Extract the [X, Y] coordinate from the center of the cell holding the provided text.  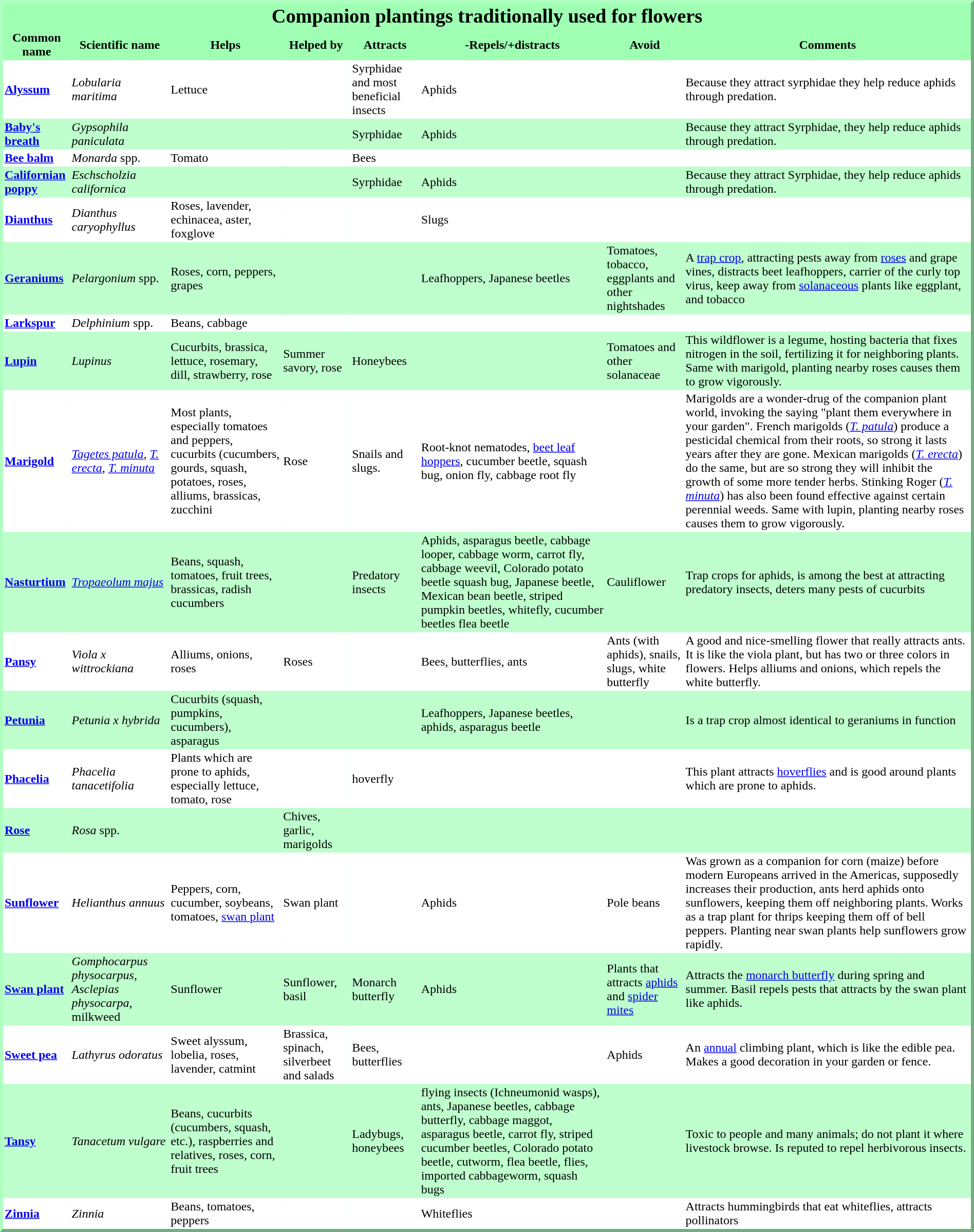
Tanacetum vulgare [120, 1141]
Beans, cabbage [225, 323]
Roses, corn, peppers, grapes [225, 279]
Petunia [37, 720]
Pansy [37, 661]
Plants that attracts aphids and spider mites [644, 989]
Leafhoppers, Japanese beetles [513, 279]
An annual climbing plant, which is like the edible pea. Makes a good decoration in your garden or fence. [828, 1055]
Tansy [37, 1141]
Common name [37, 45]
Peppers, corn, cucumber, soybeans, tomatoes, swan plant [225, 903]
Marigold [37, 461]
hoverfly [385, 779]
Tropaeolum majus [120, 582]
Monarda spp. [120, 158]
Ants (with aphids), snails, slugs, white butterfly [644, 661]
Californian poppy [37, 182]
Monarch butterfly [385, 989]
Sunflower, basil [316, 989]
Avoid [644, 45]
Most plants, especially tomatoes and peppers, cucurbits (cucumbers, gourds, squash, potatoes, roses, alliums, brassicas, zucchini [225, 461]
Bees [385, 158]
Alyssum [37, 89]
Helps [225, 45]
Whiteflies [513, 1213]
Attracts the monarch butterfly during spring and summer. Basil repels pests that attracts by the swan plant like aphids. [828, 989]
Lupin [37, 361]
Pole beans [644, 903]
Dianthus [37, 220]
Delphinium spp. [120, 323]
-Repels/+distracts [513, 45]
Summer savory, rose [316, 361]
Brassica, spinach, silverbeet and salads [316, 1055]
Attracts hummingbirds that eat whiteflies, attracts pollinators [828, 1213]
Ladybugs, honeybees [385, 1141]
Beans, tomatoes, peppers [225, 1213]
Cauliflower [644, 582]
Roses, lavender, echinacea, aster, foxglove [225, 220]
Helianthus annuus [120, 903]
Tagetes patula, T. erecta, T. minuta [120, 461]
Beans, squash, tomatoes, fruit trees, brassicas, radish cucumbers [225, 582]
Because they attract syrphidae they help reduce aphids through predation. [828, 89]
Rosa spp. [120, 831]
Larkspur [37, 323]
Geraniums [37, 279]
Scientific name [120, 45]
This plant attracts hoverflies and is good around plants which are prone to aphids. [828, 779]
Lathyrus odoratus [120, 1055]
Phacelia tanacetifolia [120, 779]
Cucurbits, brassica, lettuce, rosemary, dill, strawberry, rose [225, 361]
Is a trap crop almost identical to geraniums in function [828, 720]
Tomatoes, tobacco, eggplants and other nightshades [644, 279]
Bees, butterflies [385, 1055]
Chives, garlic, marigolds [316, 831]
Bees, butterflies, ants [513, 661]
Baby's breath [37, 134]
Companion plantings traditionally used for flowers [487, 16]
Honeybees [385, 361]
Roses [316, 661]
Leafhoppers, Japanese beetles, aphids, asparagus beetle [513, 720]
Phacelia [37, 779]
Snails and slugs. [385, 461]
Dianthus caryophyllus [120, 220]
Toxic to people and many animals; do not plant it where livestock browse. Is reputed to repel herbivorous insects. [828, 1141]
Alliums, onions, roses [225, 661]
Sweet pea [37, 1055]
Cucurbits (squash, pumpkins, cucumbers), asparagus [225, 720]
Petunia x hybrida [120, 720]
Root-knot nematodes, beet leaf hoppers, cucumber beetle, squash bug, onion fly, cabbage root fly [513, 461]
Syrphidae and most beneficial insects [385, 89]
Gomphocarpus physocarpus, Asclepias physocarpa, milkweed [120, 989]
Sweet alyssum, lobelia, roses, lavender, catmint [225, 1055]
Tomato [225, 158]
Helped by [316, 45]
Plants which are prone to aphids, especially lettuce, tomato, rose [225, 779]
Lobularia maritima [120, 89]
Predatory insects [385, 582]
Beans, cucurbits (cucumbers, squash, etc.), raspberries and relatives, roses, corn, fruit trees [225, 1141]
Pelargonium spp. [120, 279]
Lupinus [120, 361]
Attracts [385, 45]
Gypsophila paniculata [120, 134]
Nasturtium [37, 582]
Trap crops for aphids, is among the best at attracting predatory insects, deters many pests of cucurbits [828, 582]
Tomatoes and other solanaceae [644, 361]
Comments [828, 45]
Viola x wittrockiana [120, 661]
Eschscholzia californica [120, 182]
Bee balm [37, 158]
Lettuce [225, 89]
Slugs [513, 220]
